Return [X, Y] of the center of cell containing provided text 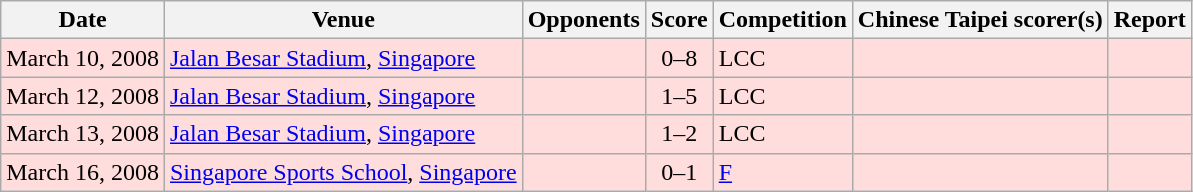
Venue [343, 20]
Date [83, 20]
1–5 [679, 96]
Report [1150, 20]
Competition [782, 20]
Chinese Taipei scorer(s) [980, 20]
Singapore Sports School, Singapore [343, 172]
Score [679, 20]
0–1 [679, 172]
1–2 [679, 134]
March 16, 2008 [83, 172]
F [782, 172]
March 10, 2008 [83, 58]
0–8 [679, 58]
March 12, 2008 [83, 96]
March 13, 2008 [83, 134]
Opponents [584, 20]
